Pinpoint the cell where the given text exists, returning its [x, y] midpoint coordinate. 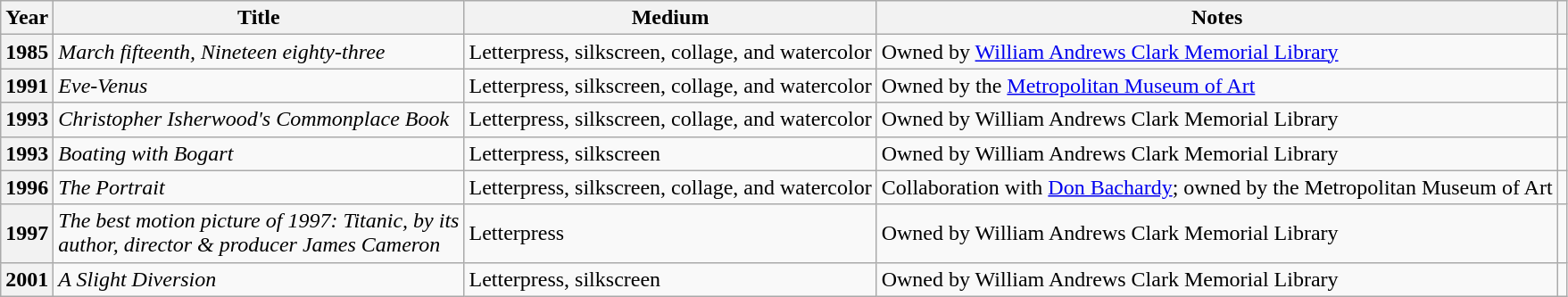
2001 [27, 279]
The Portrait [259, 187]
1996 [27, 187]
March fifteenth, Nineteen eighty-three [259, 52]
Boating with Bogart [259, 153]
1991 [27, 86]
1997 [27, 234]
Christopher Isherwood's Commonplace Book [259, 120]
Owned by the Metropolitan Museum of Art [1217, 86]
Medium [670, 18]
Collaboration with Don Bachardy; owned by the Metropolitan Museum of Art [1217, 187]
1985 [27, 52]
A Slight Diversion [259, 279]
Letterpress [670, 234]
Year [27, 18]
Notes [1217, 18]
Title [259, 18]
The best motion picture of 1997: Titanic, by itsauthor, director & producer James Cameron [259, 234]
Eve-Venus [259, 86]
